Provide the [x, y] coordinate of the cell's center where the given text is located.  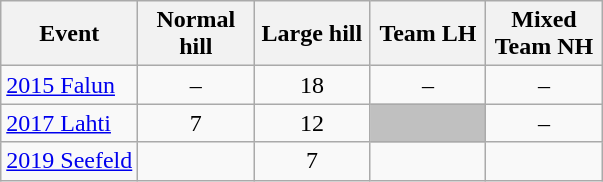
Team LH [428, 34]
2017 Lahti [70, 123]
Mixed Team NH [544, 34]
Event [70, 34]
Normal hill [196, 34]
12 [312, 123]
Large hill [312, 34]
18 [312, 85]
2019 Seefeld [70, 161]
2015 Falun [70, 85]
